Locate the cell with the specified text and output its [X, Y] center coordinate. 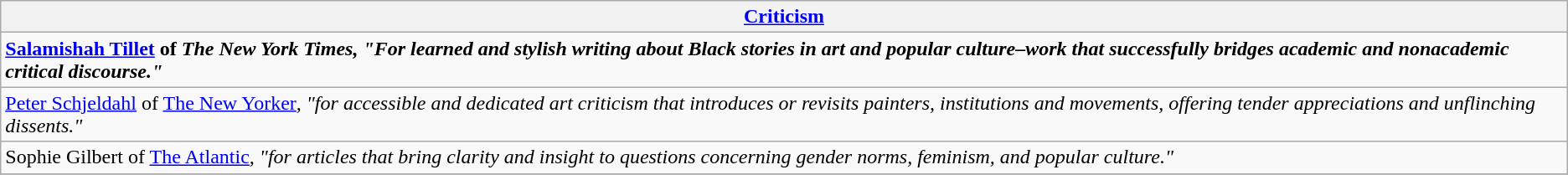
Criticism [784, 17]
Sophie Gilbert of The Atlantic, "for articles that bring clarity and insight to questions concerning gender norms, feminism, and popular culture." [784, 157]
